For the text-containing cell, return its midpoint in (x, y) coordinate format. 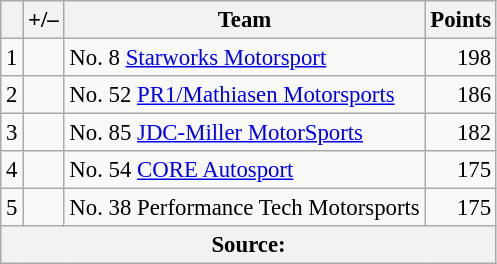
2 (12, 95)
182 (460, 133)
No. 8 Starworks Motorsport (244, 58)
Points (460, 20)
198 (460, 58)
186 (460, 95)
No. 54 CORE Autosport (244, 170)
3 (12, 133)
No. 38 Performance Tech Motorsports (244, 208)
No. 85 JDC-Miller MotorSports (244, 133)
1 (12, 58)
5 (12, 208)
+/– (44, 20)
No. 52 PR1/Mathiasen Motorsports (244, 95)
Source: (249, 245)
Team (244, 20)
4 (12, 170)
